Extract the [X, Y] coordinate from the center of the cell holding the provided text.  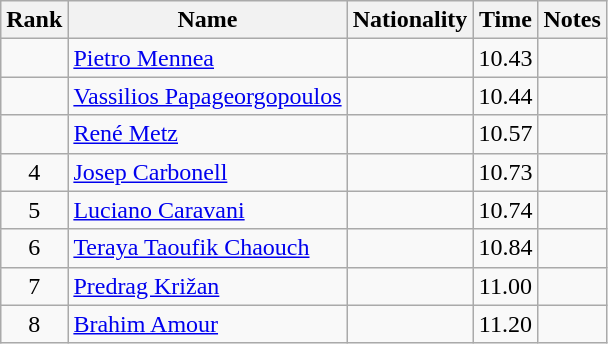
Nationality [410, 20]
Vassilios Papageorgopoulos [208, 96]
5 [34, 210]
Name [208, 20]
10.43 [506, 58]
7 [34, 286]
Josep Carbonell [208, 172]
Notes [572, 20]
10.74 [506, 210]
10.57 [506, 134]
Brahim Amour [208, 324]
4 [34, 172]
Predrag Križan [208, 286]
René Metz [208, 134]
Time [506, 20]
11.20 [506, 324]
Pietro Mennea [208, 58]
6 [34, 248]
11.00 [506, 286]
10.73 [506, 172]
10.44 [506, 96]
10.84 [506, 248]
8 [34, 324]
Teraya Taoufik Chaouch [208, 248]
Luciano Caravani [208, 210]
Rank [34, 20]
